Output the [x, y] coordinate of the center of the cell containing the given text.  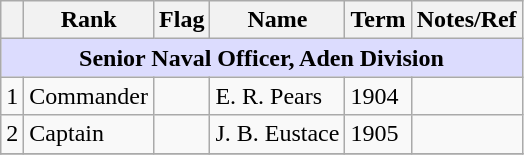
1904 [378, 96]
Captain [89, 134]
Senior Naval Officer, Aden Division [262, 58]
Term [378, 20]
Notes/Ref [466, 20]
Rank [89, 20]
E. R. Pears [278, 96]
J. B. Eustace [278, 134]
2 [12, 134]
Name [278, 20]
Commander [89, 96]
1905 [378, 134]
Flag [182, 20]
1 [12, 96]
